Scan for the cell matching the given text and deliver its (x, y) coordinate at center. 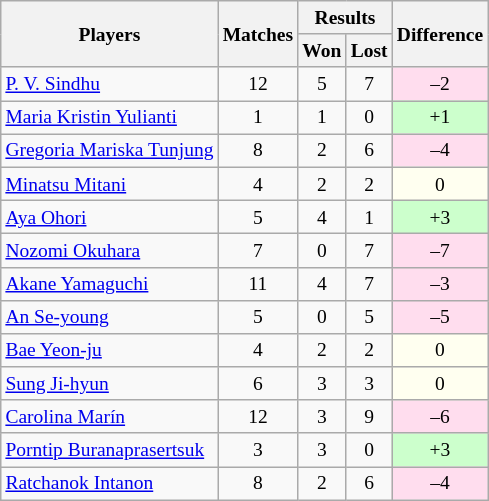
Ratchanok Intanon (110, 484)
Results (345, 18)
–7 (440, 250)
Aya Ohori (110, 216)
Matches (258, 34)
Players (110, 34)
Minatsu Mitani (110, 184)
–6 (440, 416)
9 (369, 416)
–3 (440, 284)
11 (258, 284)
–2 (440, 84)
Carolina Marín (110, 416)
–5 (440, 316)
P. V. Sindhu (110, 84)
Gregoria Mariska Tunjung (110, 150)
Bae Yeon-ju (110, 350)
Akane Yamaguchi (110, 284)
Sung Ji-hyun (110, 384)
Won (322, 50)
Lost (369, 50)
Nozomi Okuhara (110, 250)
Difference (440, 34)
Porntip Buranaprasertsuk (110, 450)
An Se-young (110, 316)
+1 (440, 118)
Maria Kristin Yulianti (110, 118)
